Pinpoint the cell where the given text exists, returning its [x, y] midpoint coordinate. 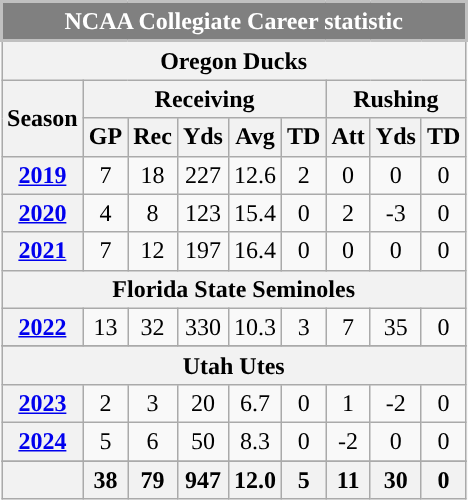
79 [153, 479]
18 [153, 175]
2024 [43, 441]
2020 [43, 213]
16.4 [254, 251]
30 [396, 479]
50 [202, 441]
Oregon Ducks [234, 60]
15.4 [254, 213]
947 [202, 479]
123 [202, 213]
Avg [254, 137]
-3 [396, 213]
Florida State Seminoles [234, 289]
330 [202, 327]
11 [348, 479]
Att [348, 137]
8.3 [254, 441]
8 [153, 213]
Receiving [204, 99]
227 [202, 175]
197 [202, 251]
6 [153, 441]
4 [105, 213]
Rec [153, 137]
38 [105, 479]
12 [153, 251]
NCAA Collegiate Career statistic [234, 22]
2022 [43, 327]
12.6 [254, 175]
6.7 [254, 403]
2019 [43, 175]
Rushing [396, 99]
1 [348, 403]
2021 [43, 251]
2023 [43, 403]
Utah Utes [234, 365]
13 [105, 327]
20 [202, 403]
GP [105, 137]
Season [43, 118]
12.0 [254, 479]
32 [153, 327]
10.3 [254, 327]
35 [396, 327]
